Locate the cell with the specified text and output its [X, Y] center coordinate. 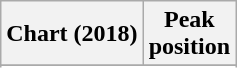
Peak position [189, 34]
Chart (2018) [72, 34]
